Locate the cell with the specified text and output its [x, y] center coordinate. 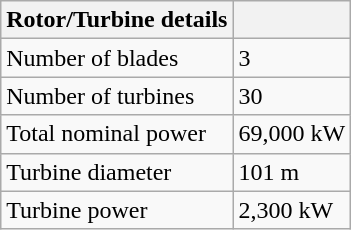
Total nominal power [117, 134]
30 [292, 96]
Rotor/Turbine details [117, 20]
2,300 kW [292, 210]
Number of blades [117, 58]
Turbine diameter [117, 172]
69,000 kW [292, 134]
Turbine power [117, 210]
3 [292, 58]
101 m [292, 172]
Number of turbines [117, 96]
